Extract the (X, Y) coordinate from the center of the cell holding the provided text.  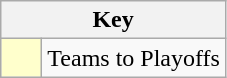
Key (114, 20)
Teams to Playoffs (134, 58)
